Provide the [x, y] coordinate of the cell's center where the given text is located.  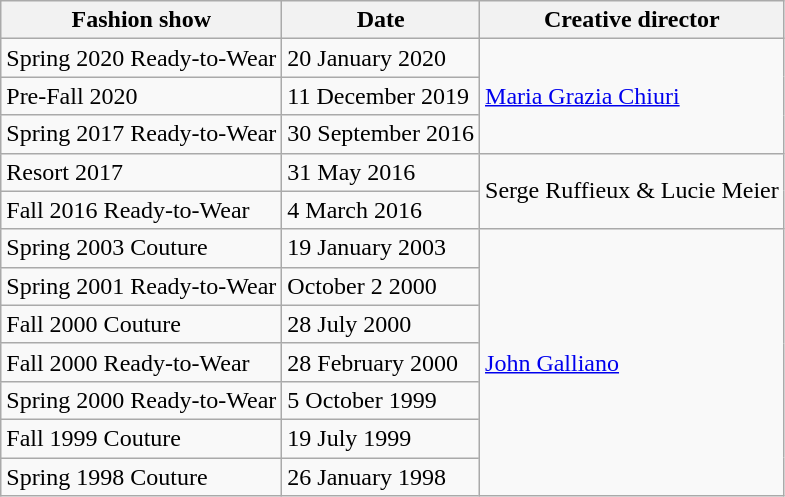
Spring 2000 Ready-to-Wear [142, 400]
Fall 2000 Ready-to-Wear [142, 362]
John Galliano [632, 362]
Fashion show [142, 20]
Maria Grazia Chiuri [632, 96]
October 2 2000 [381, 286]
Spring 2017 Ready-to-Wear [142, 134]
19 January 2003 [381, 248]
Fall 1999 Couture [142, 438]
31 May 2016 [381, 172]
Serge Ruffieux & Lucie Meier [632, 191]
19 July 1999 [381, 438]
Spring 2020 Ready-to-Wear [142, 58]
30 September 2016 [381, 134]
Pre-Fall 2020 [142, 96]
28 February 2000 [381, 362]
20 January 2020 [381, 58]
Creative director [632, 20]
11 December 2019 [381, 96]
Spring 2001 Ready-to-Wear [142, 286]
26 January 1998 [381, 477]
Fall 2016 Ready-to-Wear [142, 210]
4 March 2016 [381, 210]
Fall 2000 Couture [142, 324]
Resort 2017 [142, 172]
5 October 1999 [381, 400]
Date [381, 20]
Spring 2003 Couture [142, 248]
28 July 2000 [381, 324]
Spring 1998 Couture [142, 477]
